Identify which cell holds the provided text, then report its [x, y] central coordinate. 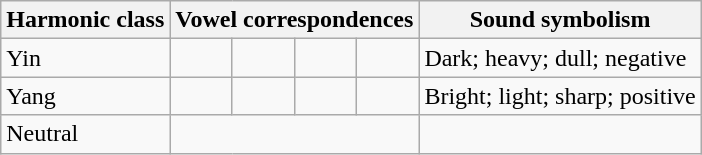
Yin [86, 58]
Vowel correspondences [294, 20]
Dark; heavy; dull; negative [560, 58]
Bright; light; sharp; positive [560, 96]
Neutral [86, 134]
Yang [86, 96]
Harmonic class [86, 20]
Sound symbolism [560, 20]
